Pinpoint the cell where the given text exists, returning its (X, Y) midpoint coordinate. 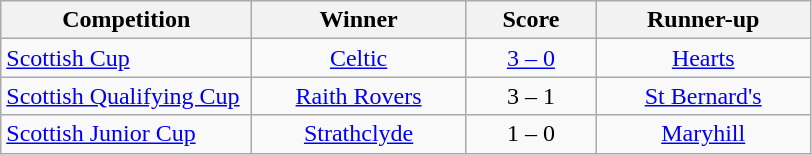
Raith Rovers (359, 96)
Runner-up (703, 20)
3 – 1 (530, 96)
Celtic (359, 58)
Strathclyde (359, 134)
Hearts (703, 58)
St Bernard's (703, 96)
1 – 0 (530, 134)
Scottish Junior Cup (126, 134)
Winner (359, 20)
3 – 0 (530, 58)
Scottish Qualifying Cup (126, 96)
Maryhill (703, 134)
Competition (126, 20)
Score (530, 20)
Scottish Cup (126, 58)
